Detect which cell encompasses the target text, then output its (x, y) center coordinate. 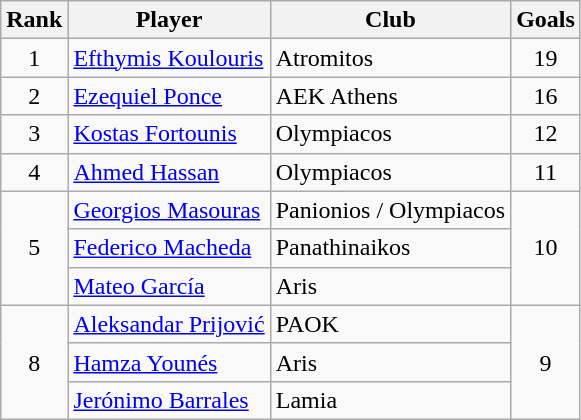
Lamia (390, 400)
Georgios Masouras (169, 210)
Player (169, 20)
1 (34, 58)
Panionios / Olympiacos (390, 210)
Hamza Younés (169, 362)
Goals (546, 20)
Ezequiel Ponce (169, 96)
8 (34, 362)
3 (34, 134)
Club (390, 20)
12 (546, 134)
Kostas Fortounis (169, 134)
Atromitos (390, 58)
Panathinaikos (390, 248)
Jerónimo Barrales (169, 400)
Mateo García (169, 286)
9 (546, 362)
Aleksandar Prijović (169, 324)
10 (546, 248)
19 (546, 58)
Efthymis Koulouris (169, 58)
4 (34, 172)
5 (34, 248)
Ahmed Hassan (169, 172)
16 (546, 96)
AEK Athens (390, 96)
11 (546, 172)
2 (34, 96)
PAOK (390, 324)
Federico Macheda (169, 248)
Rank (34, 20)
